Return [x, y] of the center of cell containing provided text 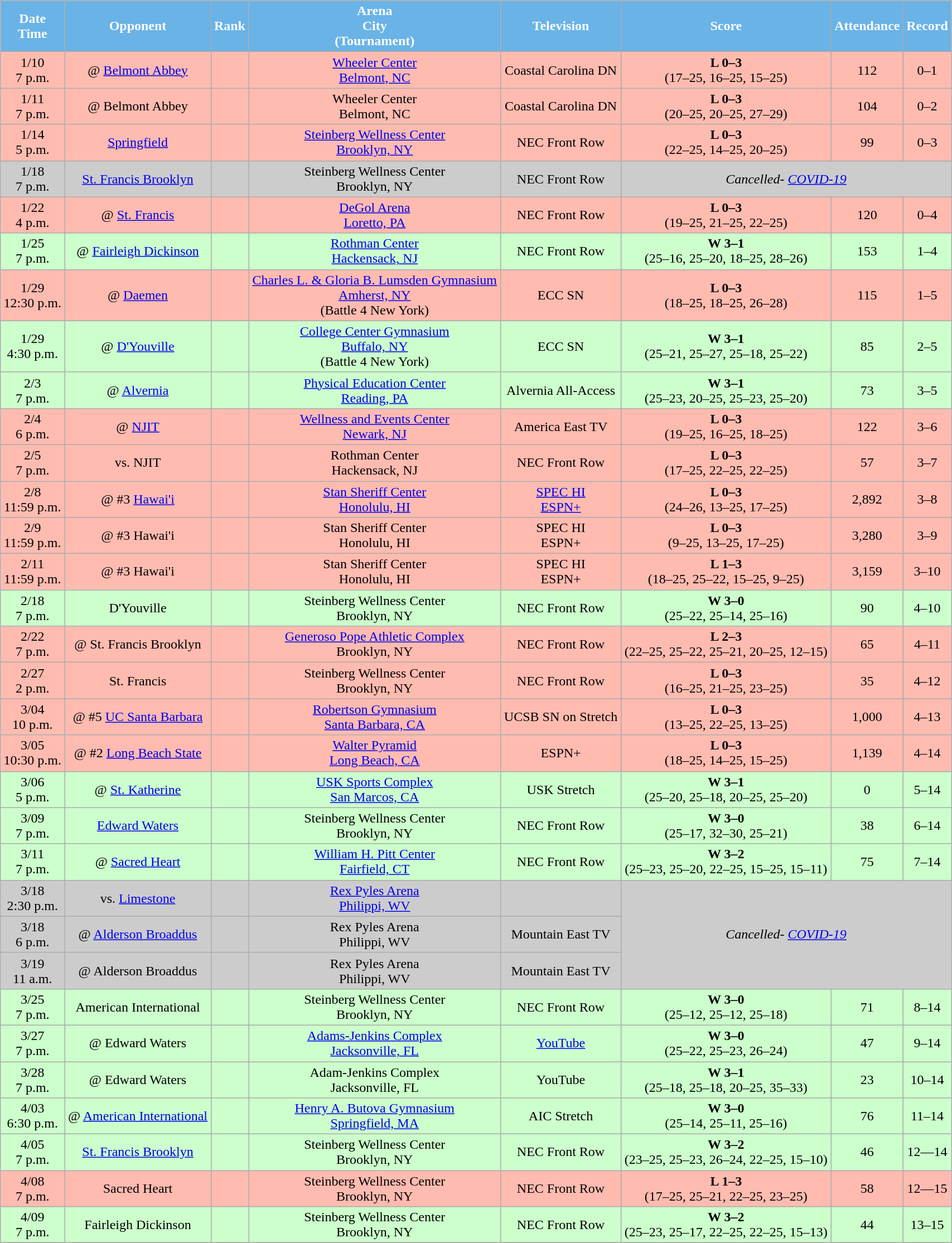
4–14 [927, 753]
2/187 p.m. [32, 608]
ESPN+ [561, 753]
0–4 [927, 215]
2/57 p.m. [32, 463]
1/224 p.m. [32, 215]
0 [867, 790]
Physical Education CenterReading, PA [375, 390]
DeGol ArenaLoretto, PA [375, 215]
L 0–3(19–25, 16–25, 18–25) [726, 426]
2/227 p.m. [32, 645]
153 [867, 251]
58 [867, 1189]
Generoso Pope Athletic ComplexBrooklyn, NY [375, 645]
vs. Limestone [138, 898]
Wellness and Events CenterNewark, NJ [375, 426]
2/37 p.m. [32, 390]
W 3–2(25–23, 25–20, 22–25, 15–25, 15–11) [726, 862]
1/2912:30 p.m. [32, 295]
6–14 [927, 825]
College Center GymnasiumBuffalo, NY(Battle 4 New York) [375, 346]
L 0–3(17–25, 16–25, 15–25) [726, 70]
3/1911 a.m. [32, 970]
Attendance [867, 26]
104 [867, 106]
35 [867, 680]
Rex Pyles Arena Philippi, WV [375, 935]
W 3–0(25–17, 32–30, 25–21) [726, 825]
L 0–3(17–25, 22–25, 22–25) [726, 463]
W 3–2(25–23, 25–17, 22–25, 22–25, 15–13) [726, 1225]
12—15 [927, 1189]
1/257 p.m. [32, 251]
2–5 [927, 346]
1–4 [927, 251]
3–6 [927, 426]
47 [867, 1043]
2/46 p.m. [32, 426]
38 [867, 825]
USK Sports ComplexSan Marcos, CA [375, 790]
2,892 [867, 499]
9–14 [927, 1043]
1/294:30 p.m. [32, 346]
11–14 [927, 1116]
75 [867, 862]
Edward Waters [138, 825]
4–11 [927, 645]
76 [867, 1116]
3–8 [927, 499]
1/187 p.m. [32, 178]
7–14 [927, 862]
@ St. Francis [138, 215]
90 [867, 608]
3/0510:30 p.m. [32, 753]
AIC Stretch [561, 1116]
4/097 p.m. [32, 1225]
W 3–1(25–21, 25–27, 25–18, 25–22) [726, 346]
1/107 p.m. [32, 70]
4/036:30 p.m. [32, 1116]
46 [867, 1152]
Television [561, 26]
0–1 [927, 70]
1/145 p.m. [32, 143]
W 3–0(25–22, 25–14, 25–16) [726, 608]
3/277 p.m. [32, 1043]
@ Alvernia [138, 390]
2/911:59 p.m. [32, 535]
3–5 [927, 390]
4–10 [927, 608]
3/287 p.m. [32, 1080]
3–10 [927, 572]
3/065 p.m. [32, 790]
L 0–3(9–25, 13–25, 17–25) [726, 535]
Score [726, 26]
3,159 [867, 572]
Fairleigh Dickinson [138, 1225]
1,000 [867, 717]
@ D'Youville [138, 346]
Opponent [138, 26]
Adam-Jenkins ComplexJacksonville, FL [375, 1080]
L 1–3(18–25, 25–22, 15–25, 9–25) [726, 572]
2/272 p.m. [32, 680]
4–13 [927, 717]
57 [867, 463]
L 0–3(20–25, 20–25, 27–29) [726, 106]
@ Fairleigh Dickinson [138, 251]
Adams-Jenkins ComplexJacksonville, FL [375, 1043]
5–14 [927, 790]
23 [867, 1080]
USK Stretch [561, 790]
@ American International [138, 1116]
13–15 [927, 1225]
@ NJIT [138, 426]
120 [867, 215]
71 [867, 1007]
L 0–3 (16–25, 21–25, 23–25) [726, 680]
@ St. Francis Brooklyn [138, 645]
Record [927, 26]
W 3–0(25–22, 25–23, 26–24) [726, 1043]
L 1–3 (17–25, 25–21, 22–25, 23–25) [726, 1189]
12—14 [927, 1152]
0–3 [927, 143]
D'Youville [138, 608]
W 3–0(25–12, 25–12, 25–18) [726, 1007]
@ Daemen [138, 295]
3/182:30 p.m. [32, 898]
L 0–3 (13–25, 22–25, 13–25) [726, 717]
W 3–1 (25–16, 25–20, 18–25, 28–26) [726, 251]
Rank [230, 26]
@ St. Katherine [138, 790]
4–12 [927, 680]
UCSB SN on Stretch [561, 717]
8–14 [927, 1007]
10–14 [927, 1080]
2/1111:59 p.m. [32, 572]
American International [138, 1007]
122 [867, 426]
L 0–3(24–26, 13–25, 17–25) [726, 499]
L 0–3 (19–25, 21–25, 22–25) [726, 215]
Alvernia All-Access [561, 390]
85 [867, 346]
DateTime [32, 26]
Charles L. & Gloria B. Lumsden GymnasiumAmherst, NY(Battle 4 New York) [375, 295]
L 0–3 (22–25, 14–25, 20–25) [726, 143]
vs. NJIT [138, 463]
3/186 p.m. [32, 935]
1/117 p.m. [32, 106]
73 [867, 390]
3/0410 p.m. [32, 717]
99 [867, 143]
3/257 p.m. [32, 1007]
65 [867, 645]
112 [867, 70]
4/087 p.m. [32, 1189]
3,280 [867, 535]
44 [867, 1225]
3/117 p.m. [32, 862]
ArenaCity(Tournament) [375, 26]
3–7 [927, 463]
3/097 p.m. [32, 825]
115 [867, 295]
Springfield [138, 143]
4/057 p.m. [32, 1152]
Walter PyramidLong Beach, CA [375, 753]
Robertson GymnasiumSanta Barbara, CA [375, 717]
2/811:59 p.m. [32, 499]
L 0–3 (18–25, 14–25, 15–25) [726, 753]
W 3–1(25–20, 25–18, 20–25, 25–20) [726, 790]
L 0–3(18–25, 18–25, 26–28) [726, 295]
W 3–1(25–18, 25–18, 20–25, 35–33) [726, 1080]
W 3–2(23–25, 25–23, 26–24, 22–25, 15–10) [726, 1152]
0–2 [927, 106]
@ Sacred Heart [138, 862]
1,139 [867, 753]
William H. Pitt CenterFairfield, CT [375, 862]
L 2–3(22–25, 25–22, 25–21, 20–25, 12–15) [726, 645]
W 3–1(25–23, 20–25, 25–23, 25–20) [726, 390]
Henry A. Butova GymnasiumSpringfield, MA [375, 1116]
St. Francis [138, 680]
W 3–0(25–14, 25–11, 25–16) [726, 1116]
America East TV [561, 426]
1–5 [927, 295]
Sacred Heart [138, 1189]
@ #5 UC Santa Barbara [138, 717]
@ #2 Long Beach State [138, 753]
3–9 [927, 535]
